Pinpoint the cell where the given text exists, returning its (x, y) midpoint coordinate. 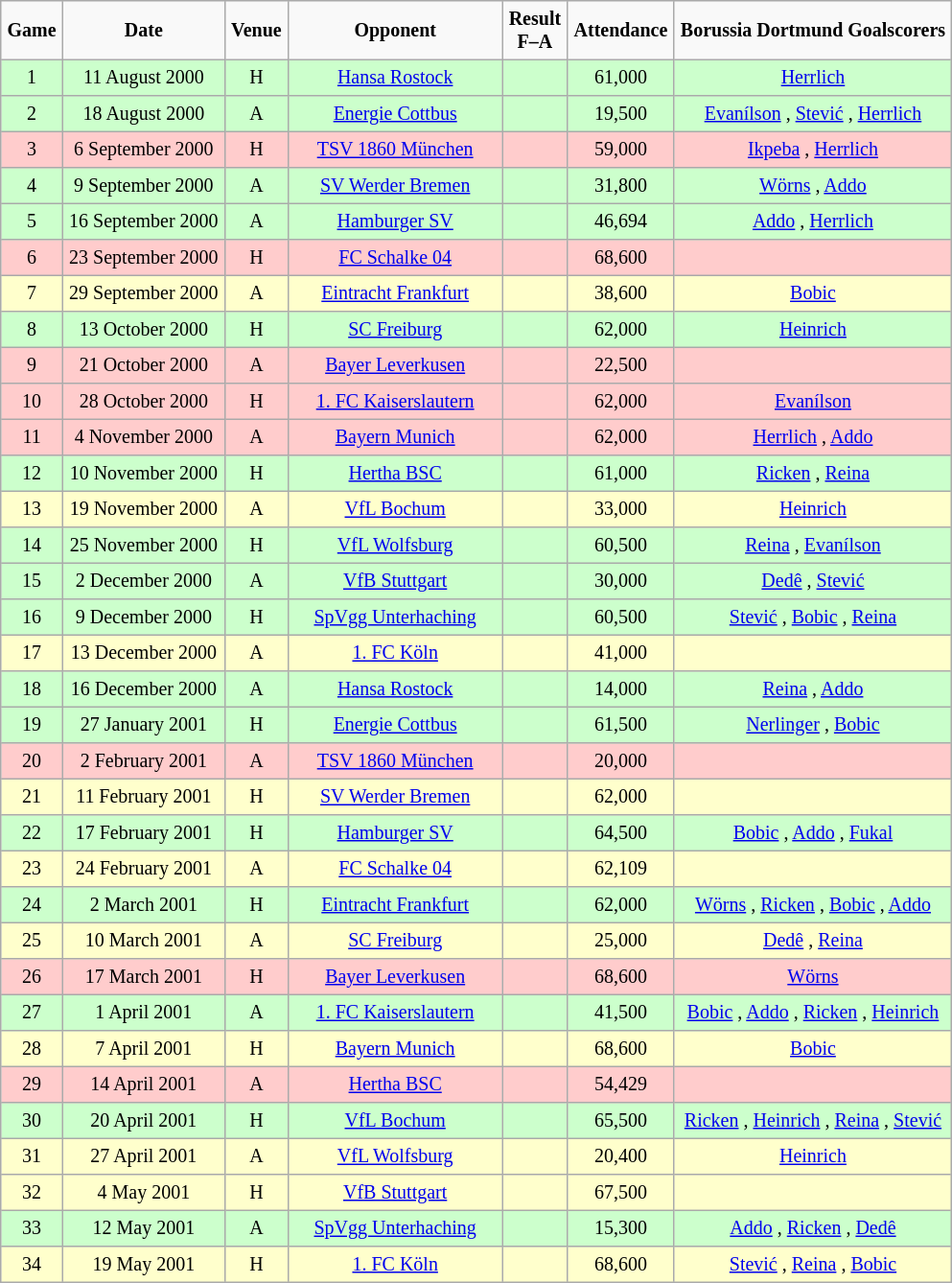
24 February 2001 (144, 869)
15,300 (621, 1228)
59,000 (621, 150)
17 (33, 653)
9 (33, 365)
Attendance (621, 31)
24 (33, 905)
Ikpeba , Herrlich (813, 150)
34 (33, 1265)
12 (33, 474)
29 (33, 1085)
64,500 (621, 833)
32 (33, 1193)
41,500 (621, 1013)
21 (33, 797)
Herrlich , Addo (813, 437)
12 May 2001 (144, 1228)
14 April 2001 (144, 1085)
Wörns (813, 977)
31,800 (621, 186)
Venue (256, 31)
6 September 2000 (144, 150)
20,400 (621, 1156)
28 October 2000 (144, 402)
10 March 2001 (144, 941)
2 February 2001 (144, 761)
30,000 (621, 581)
Game (33, 31)
Addo , Ricken , Dedê (813, 1228)
9 December 2000 (144, 618)
Stević , Bobic , Reina (813, 618)
16 September 2000 (144, 222)
Herrlich (813, 78)
Date (144, 31)
10 November 2000 (144, 474)
ResultF–A (535, 31)
18 August 2000 (144, 114)
11 August 2000 (144, 78)
Evanílson , Stević , Herrlich (813, 114)
20 April 2001 (144, 1121)
11 (33, 437)
8 (33, 330)
17 March 2001 (144, 977)
2 December 2000 (144, 581)
2 March 2001 (144, 905)
33,000 (621, 509)
22 (33, 833)
31 (33, 1156)
Reina , Addo (813, 689)
33 (33, 1228)
Wörns , Ricken , Bobic , Addo (813, 905)
19 (33, 725)
Dedê , Stević (813, 581)
20,000 (621, 761)
Addo , Herrlich (813, 222)
5 (33, 222)
27 January 2001 (144, 725)
2 (33, 114)
Ricken , Heinrich , Reina , Stević (813, 1121)
65,500 (621, 1121)
23 September 2000 (144, 258)
1 April 2001 (144, 1013)
41,000 (621, 653)
4 May 2001 (144, 1193)
26 (33, 977)
Opponent (395, 31)
16 (33, 618)
22,500 (621, 365)
25 (33, 941)
7 (33, 293)
6 (33, 258)
46,694 (621, 222)
27 (33, 1013)
7 April 2001 (144, 1049)
19 November 2000 (144, 509)
23 (33, 869)
10 (33, 402)
Reina , Evanílson (813, 546)
27 April 2001 (144, 1156)
Borussia Dortmund Goalscorers (813, 31)
54,429 (621, 1085)
1 (33, 78)
30 (33, 1121)
11 February 2001 (144, 797)
19,500 (621, 114)
15 (33, 581)
16 December 2000 (144, 689)
28 (33, 1049)
13 October 2000 (144, 330)
Bobic , Addo , Fukal (813, 833)
13 December 2000 (144, 653)
3 (33, 150)
Ricken , Reina (813, 474)
29 September 2000 (144, 293)
38,600 (621, 293)
Wörns , Addo (813, 186)
25 November 2000 (144, 546)
17 February 2001 (144, 833)
20 (33, 761)
9 September 2000 (144, 186)
Evanílson (813, 402)
Nerlinger , Bobic (813, 725)
61,500 (621, 725)
13 (33, 509)
21 October 2000 (144, 365)
25,000 (621, 941)
19 May 2001 (144, 1265)
4 (33, 186)
67,500 (621, 1193)
Dedê , Reina (813, 941)
Stević , Reina , Bobic (813, 1265)
4 November 2000 (144, 437)
14 (33, 546)
14,000 (621, 689)
Bobic , Addo , Ricken , Heinrich (813, 1013)
18 (33, 689)
62,109 (621, 869)
